Provide the [x, y] coordinate of the cell's center where the given text is located.  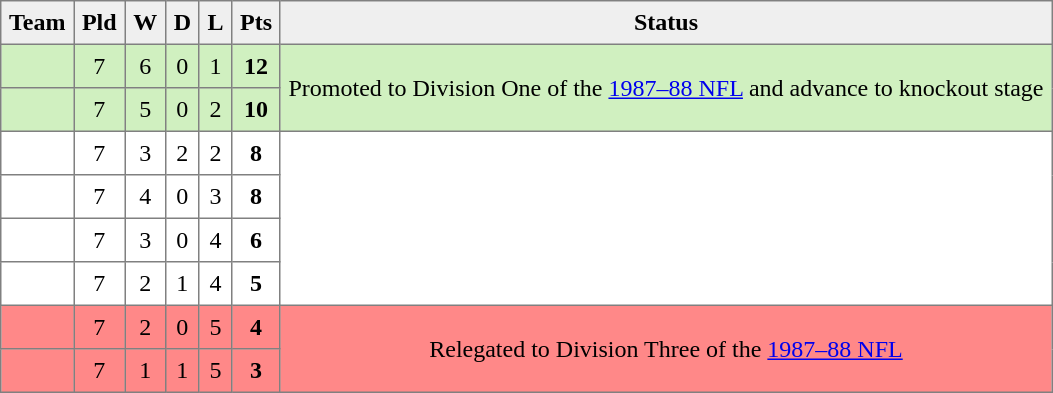
12 [256, 66]
W [145, 23]
L [216, 23]
Promoted to Division One of the 1987–88 NFL and advance to knockout stage [666, 88]
Pld [100, 23]
Relegated to Division Three of the 1987–88 NFL [666, 348]
10 [256, 110]
D [182, 23]
Pts [256, 23]
Status [666, 23]
Team [38, 23]
